Return the (X, Y) coordinate for the center point of the cell that contains the specified text.  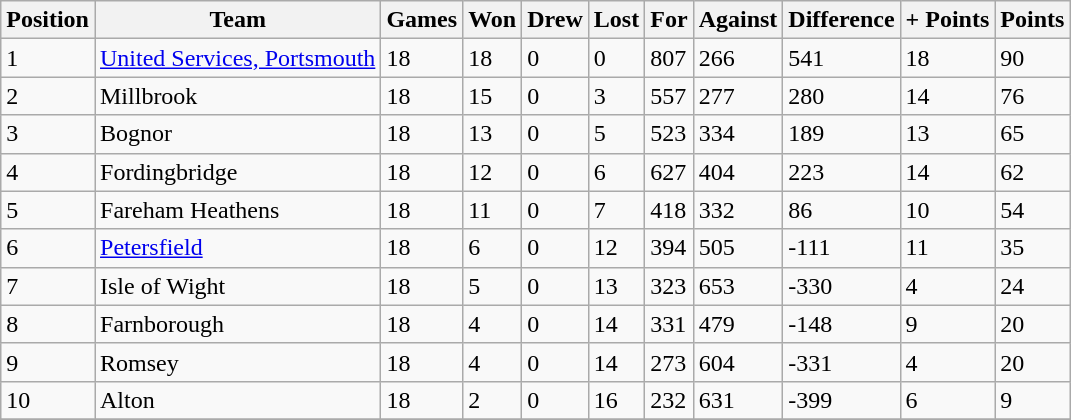
541 (842, 58)
62 (1032, 172)
Millbrook (237, 96)
266 (738, 58)
631 (738, 400)
418 (669, 210)
Difference (842, 20)
232 (669, 400)
Won (492, 20)
Petersfield (237, 248)
223 (842, 172)
-111 (842, 248)
523 (669, 134)
Isle of Wight (237, 286)
Against (738, 20)
404 (738, 172)
323 (669, 286)
807 (669, 58)
Position (48, 20)
-331 (842, 362)
604 (738, 362)
For (669, 20)
334 (738, 134)
-330 (842, 286)
331 (669, 324)
627 (669, 172)
Points (1032, 20)
76 (1032, 96)
Fareham Heathens (237, 210)
Alton (237, 400)
394 (669, 248)
Farnborough (237, 324)
Games (422, 20)
Lost (616, 20)
86 (842, 210)
332 (738, 210)
479 (738, 324)
-399 (842, 400)
Bognor (237, 134)
-148 (842, 324)
277 (738, 96)
16 (616, 400)
653 (738, 286)
273 (669, 362)
15 (492, 96)
90 (1032, 58)
1 (48, 58)
280 (842, 96)
557 (669, 96)
505 (738, 248)
8 (48, 324)
Romsey (237, 362)
United Services, Portsmouth (237, 58)
24 (1032, 286)
Team (237, 20)
+ Points (948, 20)
35 (1032, 248)
Drew (556, 20)
Fordingbridge (237, 172)
65 (1032, 134)
54 (1032, 210)
189 (842, 134)
